Output the (x, y) coordinate of the center of the cell containing the given text.  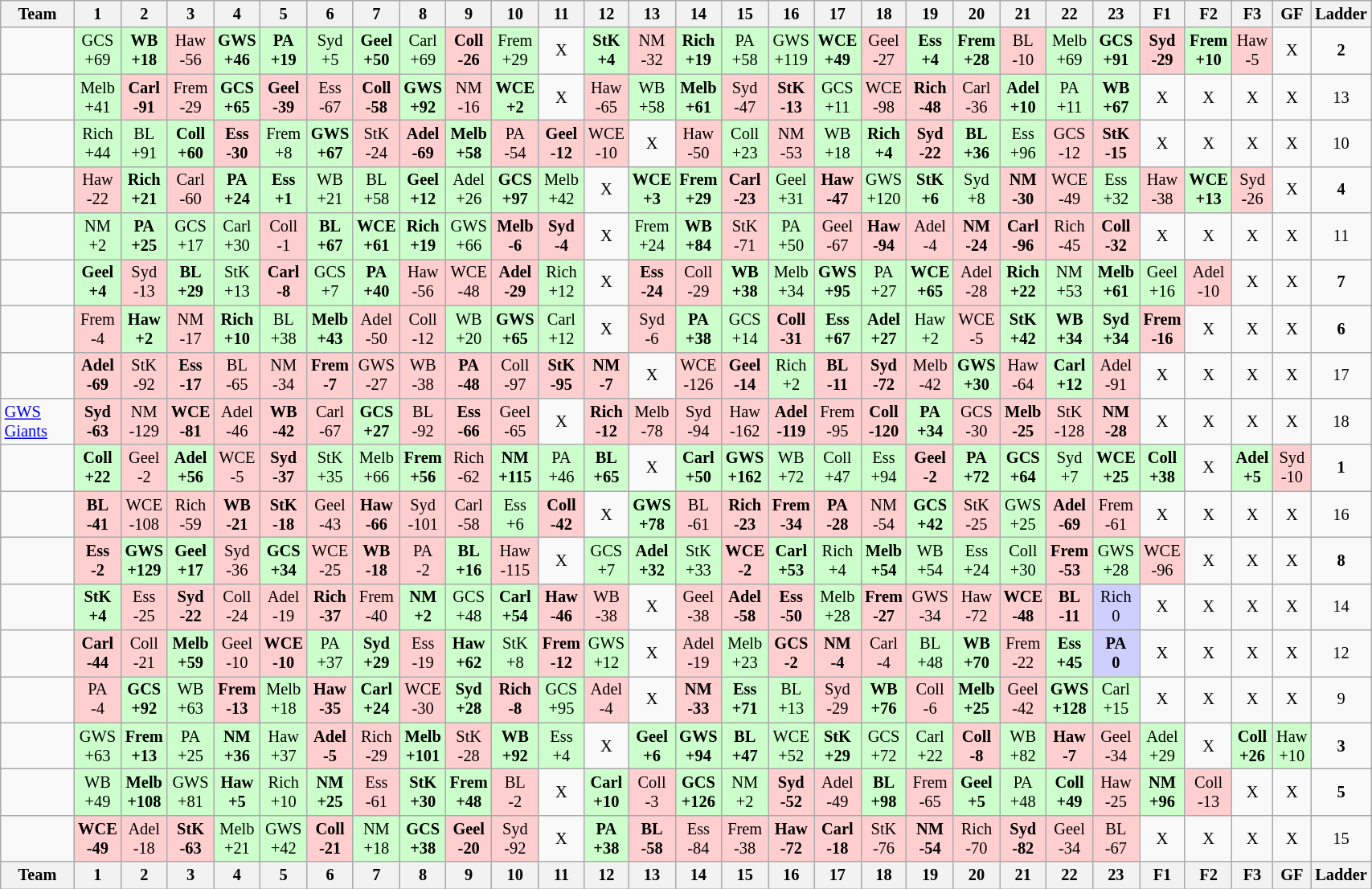
Melb +42 (561, 190)
Syd -82 (1023, 838)
GCS +27 (376, 421)
Ess +1 (284, 190)
Adel +10 (1023, 97)
PA +48 (1023, 792)
Haw -22 (97, 190)
WB +92 (515, 746)
Syd -13 (145, 282)
PA +37 (330, 653)
Syd -92 (515, 838)
Geel +6 (652, 746)
Carl +22 (930, 746)
PA +27 (884, 282)
Geel -10 (236, 653)
BL +36 (976, 143)
Haw -115 (515, 560)
Melb +25 (976, 699)
BL +98 (884, 792)
GWS -27 (376, 375)
Rich -59 (190, 514)
BL +29 (190, 282)
GWS +128 (1069, 699)
Melb +108 (145, 792)
GWS +119 (791, 51)
NM +18 (376, 838)
PA -28 (838, 514)
Ess -66 (469, 421)
Adel +29 (1162, 746)
Adel -91 (1116, 375)
Rich -29 (376, 746)
GCS -12 (1069, 143)
Haw -7 (1069, 746)
Haw -64 (1023, 375)
GCS +72 (884, 746)
StK -13 (791, 97)
BL -65 (236, 375)
Carl +30 (236, 236)
Coll -1 (284, 236)
Frem -53 (1069, 560)
PA +72 (976, 468)
StK +6 (930, 190)
Haw -94 (884, 236)
StK -128 (1069, 421)
Syd +28 (469, 699)
Coll +22 (97, 468)
Syd -101 (423, 514)
Adel -49 (838, 792)
Rich 0 (1116, 607)
GWS +66 (469, 236)
Melb +18 (284, 699)
WB +67 (1116, 97)
Ess +6 (515, 514)
NM -32 (652, 51)
Frem +24 (652, 236)
Melb +21 (236, 838)
NM -17 (190, 329)
GWS +78 (652, 514)
Adel -28 (976, 282)
Geel +5 (976, 792)
Melb -25 (1023, 421)
WB +54 (930, 560)
Ess +71 (744, 699)
Frem +48 (469, 792)
Adel +5 (1252, 468)
PA +50 (791, 236)
Frem -7 (330, 375)
GCS +65 (236, 97)
Melb +41 (97, 97)
Coll +26 (1252, 746)
Adel +26 (469, 190)
Carl -44 (97, 653)
NM +96 (1162, 792)
WB +70 (976, 653)
StK +42 (1023, 329)
Coll -120 (884, 421)
PA +58 (744, 51)
GWS +67 (330, 143)
Adel -10 (1208, 282)
Syd +34 (1116, 329)
NM -16 (469, 97)
Frem -16 (1162, 329)
Ess +32 (1116, 190)
Rich -8 (515, 699)
WCE -2 (744, 560)
WB -42 (284, 421)
Syd +8 (976, 190)
Coll -97 (515, 375)
StK +30 (423, 792)
WB +82 (1023, 746)
Melb -6 (515, 236)
Ess -19 (423, 653)
Ess -84 (698, 838)
Geel -65 (515, 421)
PA -4 (97, 699)
StK -95 (561, 375)
StK -18 (284, 514)
NM -129 (145, 421)
WB +84 (698, 236)
Ess -17 (190, 375)
Adel -119 (791, 421)
WCE -108 (145, 514)
Melb +101 (423, 746)
WB +58 (652, 97)
Geel +31 (791, 190)
PA -48 (469, 375)
StK +13 (236, 282)
BL -67 (1116, 838)
Carl -8 (284, 282)
Carl -23 (744, 190)
Coll -12 (423, 329)
Syd -36 (236, 560)
GWS -34 (930, 607)
Coll +47 (838, 468)
Syd -52 (791, 792)
GCS +17 (190, 236)
WCE +25 (1116, 468)
BL +13 (791, 699)
Ess +45 (1069, 653)
WB +76 (884, 699)
Rich +12 (561, 282)
Melb +58 (469, 143)
Rich -23 (744, 514)
StK +35 (330, 468)
GWS +12 (606, 653)
GCS +14 (744, 329)
Coll +30 (1023, 560)
BL +91 (145, 143)
Syd -72 (884, 375)
Coll +60 (190, 143)
Haw -65 (606, 97)
GWS +92 (423, 97)
Syd -37 (284, 468)
GCS +126 (698, 792)
Adel +27 (884, 329)
Carl -36 (976, 97)
Carl +53 (791, 560)
WCE +61 (376, 236)
GWS +25 (1023, 514)
Carl +24 (376, 699)
WB +63 (190, 699)
Syd -47 (744, 97)
WB +21 (330, 190)
WCE +65 (930, 282)
WB +72 (791, 468)
GCS -2 (791, 653)
BL +65 (606, 468)
Frem -34 (791, 514)
Coll -13 (1208, 792)
Adel -18 (145, 838)
Frem -38 (744, 838)
Syd +7 (1069, 468)
Geel -27 (884, 51)
Frem -29 (190, 97)
PA +24 (236, 190)
GCS +91 (1116, 51)
Geel -42 (1023, 699)
Coll -26 (469, 51)
Adel -50 (376, 329)
NM +25 (330, 792)
Coll -6 (930, 699)
Haw -25 (1116, 792)
Melb +66 (376, 468)
GCS +69 (97, 51)
GWS +65 (515, 329)
BL -58 (652, 838)
Geel -67 (838, 236)
Haw -50 (698, 143)
Melb +23 (744, 653)
Coll -31 (791, 329)
WCE -30 (423, 699)
Haw -46 (561, 607)
PA -2 (423, 560)
BL +48 (930, 653)
Adel +56 (190, 468)
BL +47 (744, 746)
Frem +56 (423, 468)
Frem +10 (1208, 51)
StK -24 (376, 143)
Haw -38 (1162, 190)
Geel +16 (1162, 282)
PA +11 (1069, 97)
Geel -39 (284, 97)
Adel +32 (652, 560)
Geel -38 (698, 607)
Ess -67 (330, 97)
Syd +5 (330, 51)
Coll -29 (698, 282)
Melb -78 (652, 421)
GWS +63 (97, 746)
Ess +67 (838, 329)
PA +19 (284, 51)
Rich +21 (145, 190)
WCE -96 (1162, 560)
GCS -30 (976, 421)
Frem -4 (97, 329)
NM -24 (976, 236)
Frem +13 (145, 746)
Ess -50 (791, 607)
Ess -25 (145, 607)
Coll +49 (1069, 792)
Geel -14 (744, 375)
Carl -18 (838, 838)
Carl +15 (1116, 699)
Geel +12 (423, 190)
Melb +43 (330, 329)
WCE +13 (1208, 190)
Rich -45 (1069, 236)
StK -71 (744, 236)
WCE +3 (652, 190)
PA +46 (561, 468)
Ess -30 (236, 143)
Haw -66 (376, 514)
Haw -162 (744, 421)
Carl +50 (698, 468)
GWS +30 (976, 375)
Carl -96 (1023, 236)
Coll -8 (976, 746)
Frem -27 (884, 607)
Ess -2 (97, 560)
Geel +17 (190, 560)
Adel -58 (744, 607)
Frem -13 (236, 699)
Haw +62 (469, 653)
BL -92 (423, 421)
Syd -4 (561, 236)
Geel -12 (561, 143)
Frem +8 (284, 143)
Carl +69 (423, 51)
Coll -32 (1116, 236)
NM -30 (1023, 190)
GCS +11 (838, 97)
BL -41 (97, 514)
GCS +48 (469, 607)
Geel -20 (469, 838)
WCE -25 (330, 560)
Melb +34 (791, 282)
GWS +28 (1116, 560)
Carl -60 (190, 190)
NM -53 (791, 143)
GWS +81 (190, 792)
Haw -47 (838, 190)
Melb +59 (190, 653)
Syd +29 (376, 653)
WB +20 (469, 329)
GCS +95 (561, 699)
Haw -35 (330, 699)
NM -34 (284, 375)
Geel +50 (376, 51)
Syd -26 (1252, 190)
Ess +94 (884, 468)
BL -10 (1023, 51)
NM -28 (1116, 421)
GCS +34 (284, 560)
WB -21 (236, 514)
GWS +42 (284, 838)
Ess -24 (652, 282)
WB +49 (97, 792)
Melb -42 (930, 375)
GCS +92 (145, 699)
GWS +162 (744, 468)
PA 0 (1116, 653)
Haw +5 (236, 792)
BL -2 (515, 792)
PA +34 (930, 421)
WCE +2 (515, 97)
GWS +95 (838, 282)
Coll +23 (744, 143)
Syd -94 (698, 421)
Frem -65 (930, 792)
GWS +46 (236, 51)
Carl -4 (884, 653)
Rich -12 (606, 421)
BL -61 (698, 514)
BL +16 (469, 560)
GWS +94 (698, 746)
WB +34 (1069, 329)
Frem +28 (976, 51)
Haw +37 (284, 746)
Carl -67 (330, 421)
GCS +38 (423, 838)
GCS +97 (515, 190)
Adel -46 (236, 421)
WCE -81 (190, 421)
StK -76 (884, 838)
NM +36 (236, 746)
Coll +38 (1162, 468)
NM -4 (838, 653)
StK +33 (698, 560)
BL +67 (330, 236)
Rich -62 (469, 468)
Carl +10 (606, 792)
Rich +22 (1023, 282)
Carl -91 (145, 97)
Adel -5 (330, 746)
Geel +4 (97, 282)
WCE +49 (838, 51)
Rich -70 (976, 838)
PA -54 (515, 143)
Coll -3 (652, 792)
Rich +2 (791, 375)
Syd -6 (652, 329)
Melb +69 (1069, 51)
WCE +52 (791, 746)
Melb +54 (884, 560)
GWS +120 (884, 190)
Haw +10 (1292, 746)
Syd -10 (1292, 468)
Geel -43 (330, 514)
WCE -126 (698, 375)
Carl +54 (515, 607)
GCS +64 (1023, 468)
Carl -58 (469, 514)
Frem -61 (1116, 514)
Melb +28 (838, 607)
GCS +42 (930, 514)
Rich -48 (930, 97)
Frem -40 (376, 607)
Frem -12 (561, 653)
Rich +44 (97, 143)
StK -92 (145, 375)
Syd -63 (97, 421)
Adel -29 (515, 282)
Coll -58 (376, 97)
Coll -42 (561, 514)
BL +58 (376, 190)
NM -7 (606, 375)
Ess +24 (976, 560)
StK -63 (190, 838)
WB +38 (744, 282)
NM +115 (515, 468)
WCE -98 (884, 97)
Haw -5 (1252, 51)
PA +40 (376, 282)
StK -28 (469, 746)
BL +38 (284, 329)
Frem -22 (1023, 653)
Coll -24 (236, 607)
WB -18 (376, 560)
Ess -61 (376, 792)
StK +29 (838, 746)
NM -33 (698, 699)
Ess +96 (1023, 143)
Rich -37 (330, 607)
StK +8 (515, 653)
GWS +129 (145, 560)
StK -25 (976, 514)
NM +53 (1069, 282)
GWS Giants (37, 421)
Frem -95 (838, 421)
StK -15 (1116, 143)
